Provide the (x, y) coordinate of the cell's center where the given text is located.  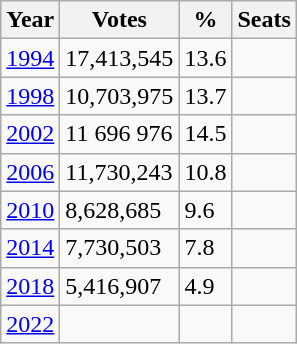
7,730,503 (120, 248)
1994 (30, 58)
11,730,243 (120, 172)
4.9 (206, 286)
2018 (30, 286)
14.5 (206, 134)
2006 (30, 172)
2022 (30, 324)
7.8 (206, 248)
13.6 (206, 58)
10,703,975 (120, 96)
11 696 976 (120, 134)
17,413,545 (120, 58)
% (206, 20)
Year (30, 20)
9.6 (206, 210)
10.8 (206, 172)
Seats (264, 20)
2014 (30, 248)
2010 (30, 210)
Votes (120, 20)
5,416,907 (120, 286)
1998 (30, 96)
13.7 (206, 96)
8,628,685 (120, 210)
2002 (30, 134)
